Locate the cell with the specified text and output its [X, Y] center coordinate. 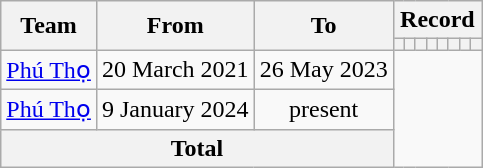
From [175, 26]
Total [197, 148]
Team [49, 26]
present [324, 109]
9 January 2024 [175, 109]
To [324, 26]
20 March 2021 [175, 70]
Record [437, 20]
26 May 2023 [324, 70]
